Search for the cell housing the specified text and yield its [x, y] center coordinate. 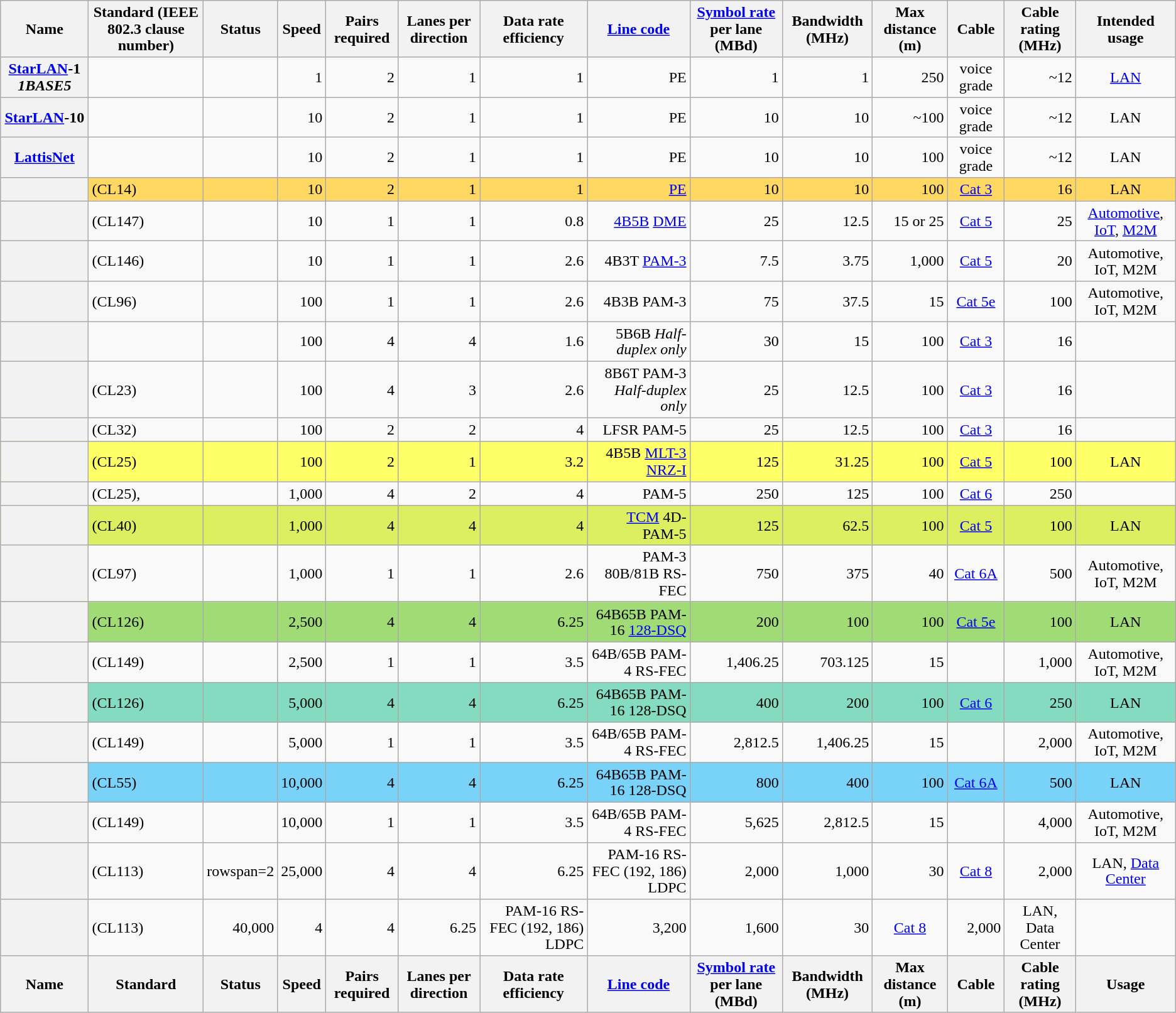
7.5 [736, 261]
40,000 [241, 928]
Standard [146, 984]
4B5B MLT-3 NRZ-I [638, 462]
20 [1040, 261]
LattisNet [45, 158]
3.75 [827, 261]
37.5 [827, 301]
(CL146) [146, 261]
(CL14) [146, 190]
rowspan=2 [241, 870]
375 [827, 573]
3,200 [638, 928]
(CL25), [146, 494]
Usage [1126, 984]
Standard (IEEE 802.3 clause number) [146, 29]
3.2 [534, 462]
703.125 [827, 662]
PAM-3 80B/81B RS-FEC [638, 573]
4B3B PAM-3 [638, 301]
StarLAN-10 [45, 117]
~100 [910, 117]
4B3T PAM-3 [638, 261]
(CL40) [146, 525]
4,000 [1040, 823]
31.25 [827, 462]
(CL147) [146, 221]
0.8 [534, 221]
(CL25) [146, 462]
PAM-5 [638, 494]
(CL96) [146, 301]
40 [910, 573]
5,625 [736, 823]
(CL97) [146, 573]
750 [736, 573]
(CL23) [146, 389]
1,600 [736, 928]
25,000 [302, 870]
StarLAN-1 1BASE5 [45, 77]
(CL55) [146, 783]
8B6T PAM-3 Half-duplex only [638, 389]
(CL32) [146, 430]
LFSR PAM-5 [638, 430]
75 [736, 301]
Intended usage [1126, 29]
1.6 [534, 342]
62.5 [827, 525]
4B5B DME [638, 221]
TCM 4D-PAM-5 [638, 525]
5B6B Half-duplex only [638, 342]
800 [736, 783]
3 [438, 389]
15 or 25 [910, 221]
